Detect which cell encompasses the target text, then output its (x, y) center coordinate. 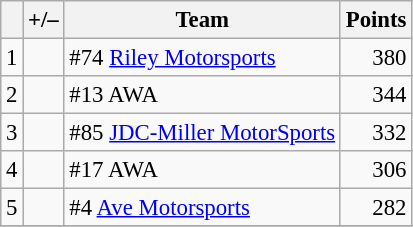
1 (12, 58)
Points (376, 20)
#74 Riley Motorsports (202, 58)
4 (12, 170)
2 (12, 95)
306 (376, 170)
#13 AWA (202, 95)
380 (376, 58)
3 (12, 133)
#17 AWA (202, 170)
344 (376, 95)
+/– (44, 20)
332 (376, 133)
Team (202, 20)
282 (376, 208)
5 (12, 208)
#85 JDC-Miller MotorSports (202, 133)
#4 Ave Motorsports (202, 208)
